Detect which cell encompasses the target text, then output its (x, y) center coordinate. 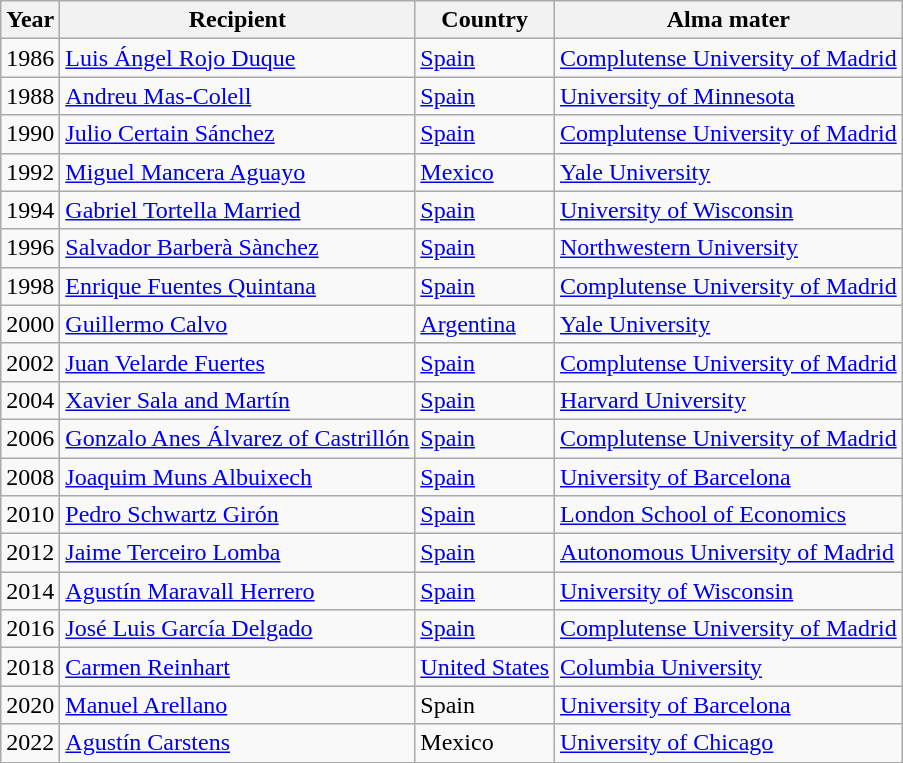
2010 (30, 515)
Northwestern University (729, 248)
Agustín Carstens (238, 743)
Andreu Mas-Colell (238, 96)
Salvador Barberà Sànchez (238, 248)
University of Minnesota (729, 96)
Julio Certain Sánchez (238, 134)
Miguel Mancera Aguayo (238, 172)
Autonomous University of Madrid (729, 553)
Xavier Sala and Martín (238, 400)
2002 (30, 362)
Recipient (238, 20)
Country (485, 20)
Gabriel Tortella Married (238, 210)
Argentina (485, 324)
1998 (30, 286)
Carmen Reinhart (238, 667)
1996 (30, 248)
2016 (30, 629)
1988 (30, 96)
2008 (30, 477)
Alma mater (729, 20)
1990 (30, 134)
2020 (30, 705)
Gonzalo Anes Álvarez of Castrillón (238, 438)
Manuel Arellano (238, 705)
University of Chicago (729, 743)
1994 (30, 210)
Agustín Maravall Herrero (238, 591)
Guillermo Calvo (238, 324)
2006 (30, 438)
Pedro Schwartz Girón (238, 515)
1986 (30, 58)
Juan Velarde Fuertes (238, 362)
2004 (30, 400)
Jaime Terceiro Lomba (238, 553)
2012 (30, 553)
Year (30, 20)
2014 (30, 591)
Luis Ángel Rojo Duque (238, 58)
Enrique Fuentes Quintana (238, 286)
2000 (30, 324)
Columbia University (729, 667)
2022 (30, 743)
1992 (30, 172)
Harvard University (729, 400)
United States (485, 667)
2018 (30, 667)
London School of Economics (729, 515)
José Luis García Delgado (238, 629)
Joaquim Muns Albuixech (238, 477)
